Locate the cell with the specified text and output its (x, y) center coordinate. 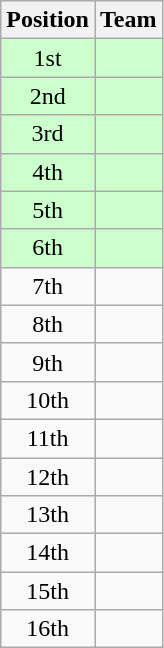
9th (48, 362)
3rd (48, 134)
14th (48, 553)
1st (48, 58)
8th (48, 324)
16th (48, 629)
15th (48, 591)
7th (48, 286)
13th (48, 515)
10th (48, 400)
11th (48, 438)
6th (48, 248)
5th (48, 210)
Team (128, 20)
2nd (48, 96)
Position (48, 20)
4th (48, 172)
12th (48, 477)
